Identify which cell holds the provided text, then report its [X, Y] central coordinate. 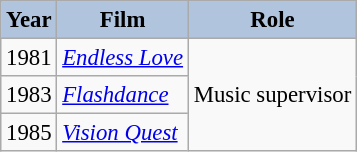
Year [29, 20]
1981 [29, 58]
Vision Quest [122, 133]
Film [122, 20]
Endless Love [122, 58]
Flashdance [122, 95]
Music supervisor [272, 96]
Role [272, 20]
1985 [29, 133]
1983 [29, 95]
